Return the (x, y) coordinate for the center point of the cell that contains the specified text.  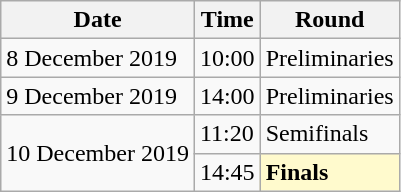
Finals (330, 172)
11:20 (227, 134)
Time (227, 20)
9 December 2019 (98, 96)
10:00 (227, 58)
8 December 2019 (98, 58)
14:00 (227, 96)
Date (98, 20)
10 December 2019 (98, 153)
14:45 (227, 172)
Round (330, 20)
Semifinals (330, 134)
